Identify which cell holds the provided text, then report its (X, Y) central coordinate. 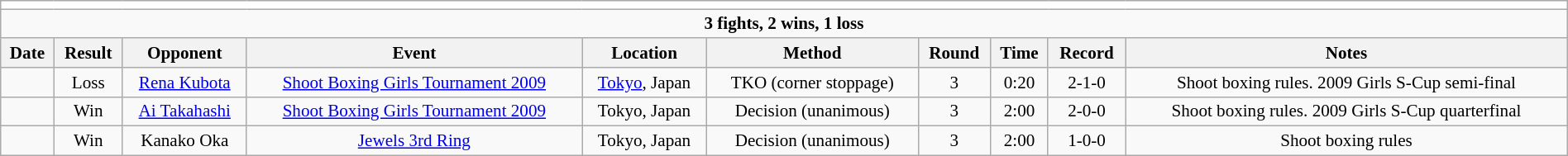
0:20 (1020, 83)
1-0-0 (1087, 140)
2-1-0 (1087, 83)
Ai Takahashi (184, 111)
Opponent (184, 53)
Event (414, 53)
Round (954, 53)
Date (27, 53)
Loss (88, 83)
Jewels 3rd Ring (414, 140)
Record (1087, 53)
Notes (1346, 53)
Shoot boxing rules. 2009 Girls S-Cup semi-final (1346, 83)
Rena Kubota (184, 83)
Shoot boxing rules. 2009 Girls S-Cup quarterfinal (1346, 111)
Location (645, 53)
Method (812, 53)
Kanako Oka (184, 140)
Shoot boxing rules (1346, 140)
2-0-0 (1087, 111)
Time (1020, 53)
Result (88, 53)
3 fights, 2 wins, 1 loss (784, 23)
TKO (corner stoppage) (812, 83)
